Scan for the cell matching the given text and deliver its (x, y) coordinate at center. 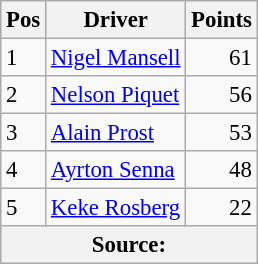
Nigel Mansell (116, 58)
2 (24, 95)
3 (24, 133)
Points (222, 20)
Alain Prost (116, 133)
Ayrton Senna (116, 170)
Nelson Piquet (116, 95)
61 (222, 58)
48 (222, 170)
53 (222, 133)
4 (24, 170)
22 (222, 208)
5 (24, 208)
1 (24, 58)
Pos (24, 20)
Keke Rosberg (116, 208)
Source: (129, 245)
56 (222, 95)
Driver (116, 20)
